Search for the cell housing the specified text and yield its (X, Y) center coordinate. 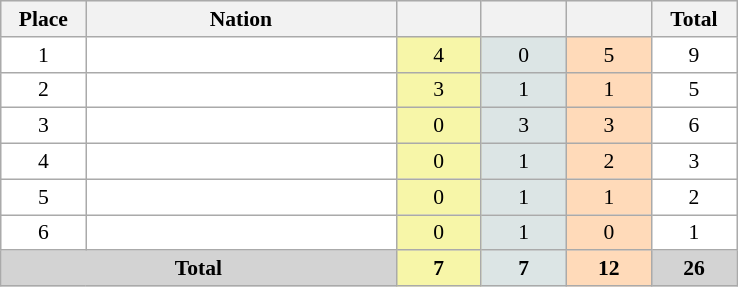
12 (608, 269)
26 (694, 269)
9 (694, 55)
Place (44, 19)
Nation (241, 19)
